Detect which cell encompasses the target text, then output its (X, Y) center coordinate. 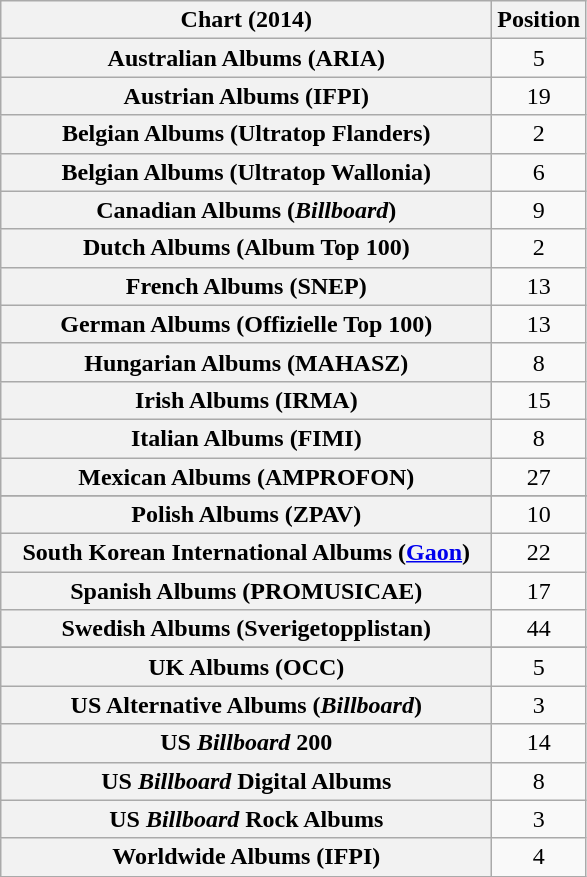
German Albums (Offizielle Top 100) (246, 324)
15 (539, 400)
Belgian Albums (Ultratop Flanders) (246, 134)
22 (539, 553)
US Alternative Albums (Billboard) (246, 705)
27 (539, 477)
US Billboard Digital Albums (246, 781)
Mexican Albums (AMPROFON) (246, 477)
4 (539, 857)
Australian Albums (ARIA) (246, 58)
Position (539, 20)
Swedish Albums (Sverigetopplistan) (246, 629)
Irish Albums (IRMA) (246, 400)
US Billboard Rock Albums (246, 819)
Austrian Albums (IFPI) (246, 96)
17 (539, 591)
19 (539, 96)
Spanish Albums (PROMUSICAE) (246, 591)
44 (539, 629)
Polish Albums (ZPAV) (246, 515)
Hungarian Albums (MAHASZ) (246, 362)
Italian Albums (FIMI) (246, 438)
9 (539, 210)
French Albums (SNEP) (246, 286)
Chart (2014) (246, 20)
UK Albums (OCC) (246, 667)
6 (539, 172)
US Billboard 200 (246, 743)
Belgian Albums (Ultratop Wallonia) (246, 172)
14 (539, 743)
10 (539, 515)
Canadian Albums (Billboard) (246, 210)
Dutch Albums (Album Top 100) (246, 248)
South Korean International Albums (Gaon) (246, 553)
Worldwide Albums (IFPI) (246, 857)
